Find where the given text appears and provide that cell's center as [x, y] coordinate. 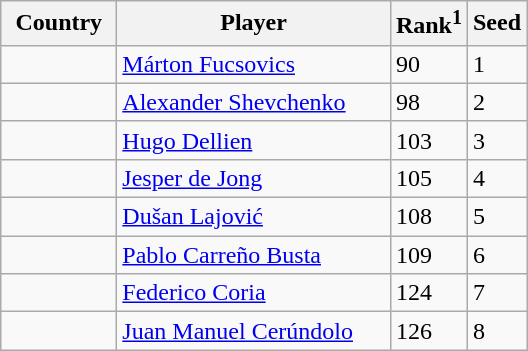
Player [254, 24]
Rank1 [428, 24]
124 [428, 293]
Dušan Lajović [254, 217]
6 [496, 255]
90 [428, 64]
Federico Coria [254, 293]
3 [496, 140]
Juan Manuel Cerúndolo [254, 331]
103 [428, 140]
Márton Fucsovics [254, 64]
Country [59, 24]
Alexander Shevchenko [254, 102]
126 [428, 331]
5 [496, 217]
1 [496, 64]
4 [496, 178]
7 [496, 293]
Jesper de Jong [254, 178]
105 [428, 178]
Hugo Dellien [254, 140]
8 [496, 331]
Pablo Carreño Busta [254, 255]
2 [496, 102]
Seed [496, 24]
98 [428, 102]
109 [428, 255]
108 [428, 217]
